Determine the [X, Y] coordinate at the center of the cell enclosing the given text.  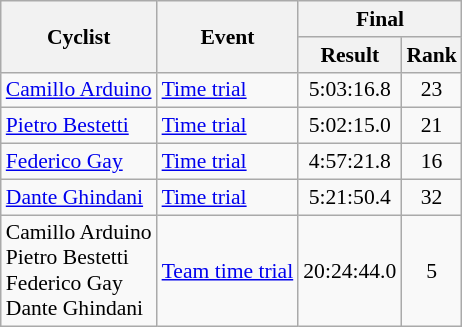
Result [350, 55]
4:57:21.8 [350, 162]
Final [380, 19]
20:24:44.0 [350, 271]
16 [432, 162]
Event [228, 36]
Rank [432, 55]
Federico Gay [79, 162]
5 [432, 271]
Camillo Arduino Pietro Bestetti Federico Gay Dante Ghindani [79, 271]
5:02:15.0 [350, 126]
21 [432, 126]
Pietro Bestetti [79, 126]
Team time trial [228, 271]
Cyclist [79, 36]
5:03:16.8 [350, 90]
23 [432, 90]
32 [432, 197]
Camillo Arduino [79, 90]
Dante Ghindani [79, 197]
5:21:50.4 [350, 197]
